Find where the given text appears and provide that cell's center as (X, Y) coordinate. 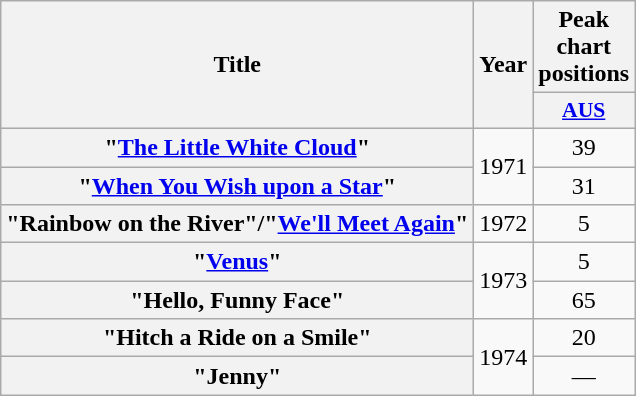
"Jenny" (238, 376)
"When You Wish upon a Star" (238, 185)
Peak chart positions (584, 47)
AUS (584, 111)
"The Little White Cloud" (238, 147)
1974 (504, 357)
65 (584, 300)
"Venus" (238, 262)
1971 (504, 166)
1973 (504, 281)
"Hitch a Ride on a Smile" (238, 338)
Title (238, 65)
"Rainbow on the River"/"We'll Meet Again" (238, 224)
Year (504, 65)
39 (584, 147)
— (584, 376)
31 (584, 185)
1972 (504, 224)
"Hello, Funny Face" (238, 300)
20 (584, 338)
